Provide the [x, y] coordinate of the cell's center where the given text is located.  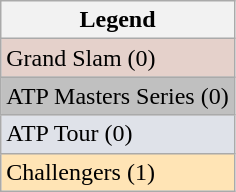
Legend [118, 20]
Grand Slam (0) [118, 58]
Challengers (1) [118, 172]
ATP Tour (0) [118, 134]
ATP Masters Series (0) [118, 96]
